Locate the cell with the specified text and output its [x, y] center coordinate. 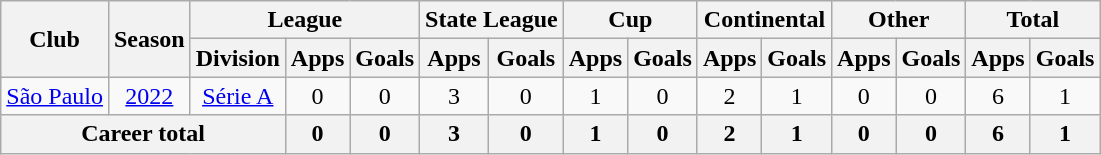
Club [55, 39]
Other [899, 20]
Career total [144, 134]
2022 [149, 96]
Continental [764, 20]
Season [149, 39]
Division [238, 58]
Série A [238, 96]
São Paulo [55, 96]
League [304, 20]
Total [1033, 20]
State League [492, 20]
Cup [630, 20]
